Extract the (X, Y) coordinate from the center of the cell holding the provided text.  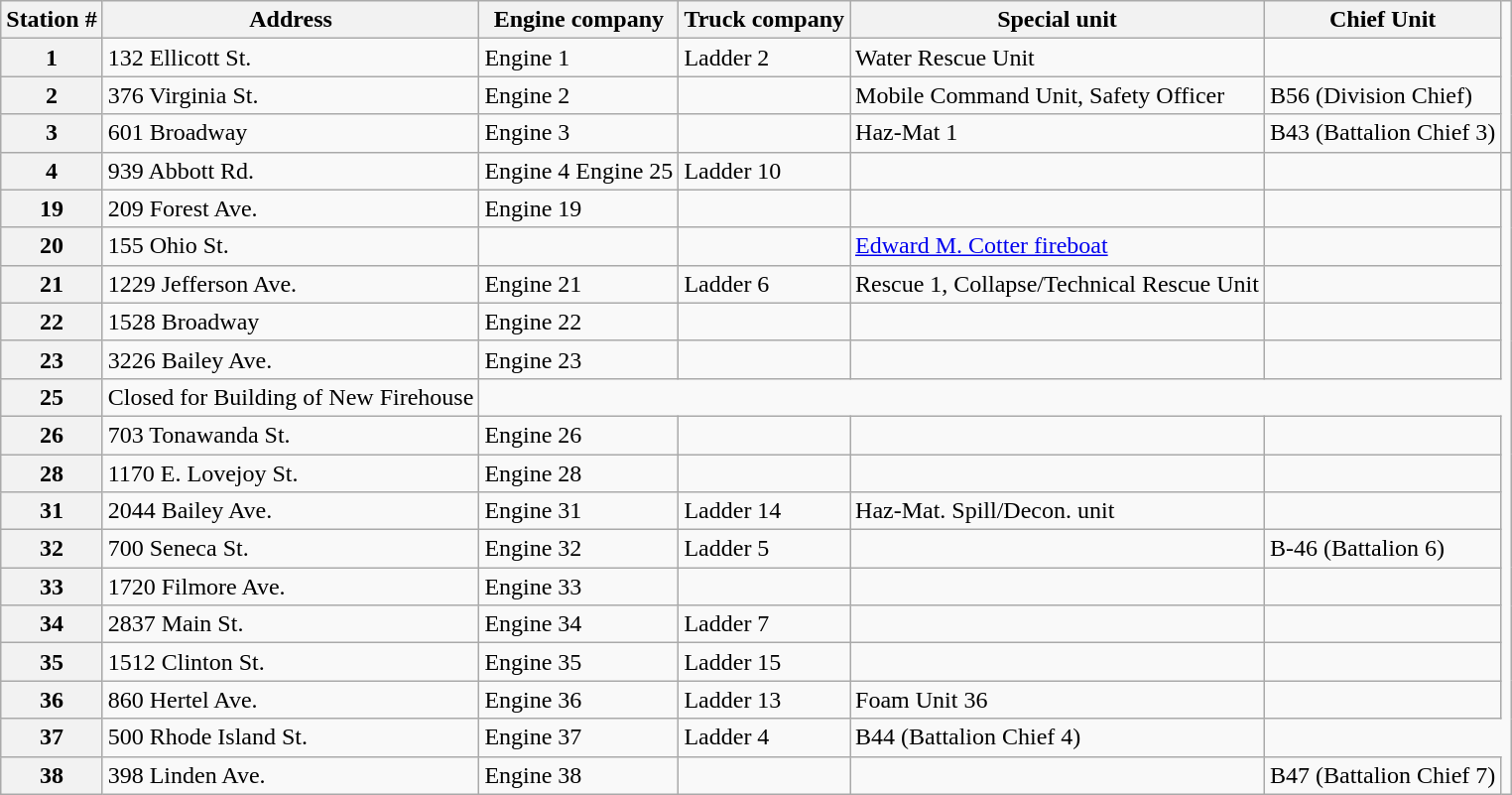
376 Virginia St. (291, 95)
Engine 35 (579, 662)
36 (52, 700)
703 Tonawanda St. (291, 435)
Truck company (764, 20)
32 (52, 549)
2837 Main St. (291, 624)
34 (52, 624)
Haz-Mat. Spill/Decon. unit (1058, 511)
Special unit (1058, 20)
398 Linden Ave. (291, 775)
Engine 21 (579, 284)
26 (52, 435)
860 Hertel Ave. (291, 700)
23 (52, 359)
21 (52, 284)
B-46 (Battalion 6) (1382, 549)
Edward M. Cotter fireboat (1058, 246)
B56 (Division Chief) (1382, 95)
Water Rescue Unit (1058, 58)
Ladder 14 (764, 511)
1720 Filmore Ave. (291, 587)
132 Ellicott St. (291, 58)
Engine 34 (579, 624)
Engine 36 (579, 700)
Engine 28 (579, 473)
Engine 31 (579, 511)
31 (52, 511)
3226 Bailey Ave. (291, 359)
Ladder 5 (764, 549)
601 Broadway (291, 133)
37 (52, 737)
Engine 4 Engine 25 (579, 171)
35 (52, 662)
33 (52, 587)
Engine 2 (579, 95)
Engine 19 (579, 208)
1229 Jefferson Ave. (291, 284)
Chief Unit (1382, 20)
Address (291, 20)
19 (52, 208)
Engine 22 (579, 322)
Rescue 1, Collapse/Technical Rescue Unit (1058, 284)
2044 Bailey Ave. (291, 511)
Ladder 6 (764, 284)
Foam Unit 36 (1058, 700)
155 Ohio St. (291, 246)
Engine 1 (579, 58)
700 Seneca St. (291, 549)
939 Abbott Rd. (291, 171)
Closed for Building of New Firehouse (291, 397)
Ladder 15 (764, 662)
Engine company (579, 20)
B47 (Battalion Chief 7) (1382, 775)
209 Forest Ave. (291, 208)
Station # (52, 20)
Ladder 4 (764, 737)
1512 Clinton St. (291, 662)
Engine 38 (579, 775)
Mobile Command Unit, Safety Officer (1058, 95)
22 (52, 322)
Ladder 2 (764, 58)
Ladder 13 (764, 700)
Engine 33 (579, 587)
Engine 3 (579, 133)
1170 E. Lovejoy St. (291, 473)
Ladder 10 (764, 171)
B44 (Battalion Chief 4) (1058, 737)
20 (52, 246)
1 (52, 58)
1528 Broadway (291, 322)
4 (52, 171)
Engine 32 (579, 549)
28 (52, 473)
25 (52, 397)
3 (52, 133)
38 (52, 775)
2 (52, 95)
Ladder 7 (764, 624)
B43 (Battalion Chief 3) (1382, 133)
Engine 37 (579, 737)
Engine 26 (579, 435)
500 Rhode Island St. (291, 737)
Haz-Mat 1 (1058, 133)
Engine 23 (579, 359)
